Determine the [X, Y] coordinate at the center of the cell enclosing the given text.  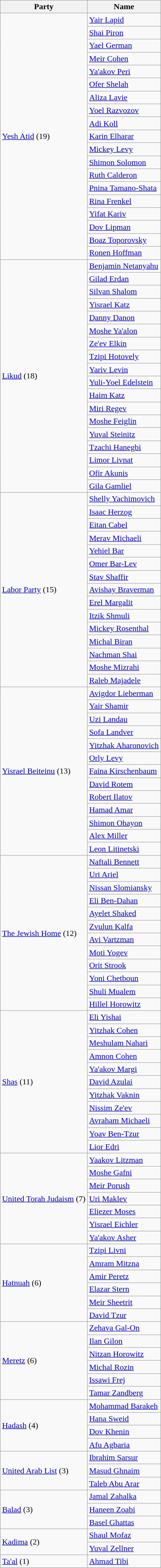
Masud Ghnaim [124, 1471]
Gilad Erdan [124, 279]
Karin Elharar [124, 136]
Meshulam Nahari [124, 1043]
Isaac Herzog [124, 512]
Kadima (2) [44, 1542]
Eli Ben-Dahan [124, 901]
Shelly Yachimovich [124, 499]
Labor Party (15) [44, 589]
Ze'ev Elkin [124, 343]
Yoav Ben-Tzur [124, 1134]
Afu Agbaria [124, 1445]
Avi Vartzman [124, 939]
Yaakov Litzman [124, 1160]
Yair Lapid [124, 20]
Ta'al (1) [44, 1561]
Shimon Solomon [124, 162]
Moshe Feiglin [124, 421]
Uzi Landau [124, 719]
Yitzhak Cohen [124, 1030]
Mohammad Barakeh [124, 1406]
Sofa Landver [124, 732]
Alex Miller [124, 836]
Name [124, 7]
Gila Gamliel [124, 486]
Ya'akov Asher [124, 1238]
Hadash (4) [44, 1425]
Naftali Bennett [124, 862]
Aliza Lavie [124, 97]
Shaul Mofaz [124, 1535]
Hana Sweid [124, 1419]
Moshe Gafni [124, 1173]
Adi Koll [124, 123]
Lior Edri [124, 1147]
David Rotem [124, 784]
Stav Shaffir [124, 577]
Yesh Atid (19) [44, 136]
The Jewish Home (12) [44, 933]
Ofer Shelah [124, 84]
Tzipi Hotovely [124, 356]
Amir Peretz [124, 1276]
Dov Lipman [124, 227]
Taleb Abu Arar [124, 1484]
Miri Regev [124, 408]
Ayelet Shaked [124, 914]
Merav Michaeli [124, 538]
Moshe Mizrahi [124, 667]
Yoel Razvozov [124, 110]
Yitzhak Aharonovich [124, 745]
Avraham Michaeli [124, 1121]
Yariv Levin [124, 369]
Zvulun Kalfa [124, 926]
Rina Frenkel [124, 201]
Yisrael Katz [124, 305]
Dov Khenin [124, 1432]
Yuli-Yoel Edelstein [124, 383]
United Torah Judaism (7) [44, 1198]
Shas (11) [44, 1082]
Yitzhak Vaknin [124, 1095]
Ronen Hoffman [124, 253]
Elazar Stern [124, 1289]
Ruth Calderon [124, 175]
Ibrahim Sarsur [124, 1458]
Yael German [124, 46]
Nissan Slomiansky [124, 888]
Michal Biran [124, 642]
Haim Katz [124, 395]
Meir Cohen [124, 59]
Limor Livnat [124, 460]
Yifat Kariv [124, 214]
Nachman Shai [124, 654]
Likud (18) [44, 376]
Meir Sheetrit [124, 1302]
Pnina Tamano-Shata [124, 188]
Shai Piron [124, 33]
Ofir Akunis [124, 473]
Avigdor Lieberman [124, 693]
United Arab List (3) [44, 1471]
Party [44, 7]
Amram Mitzna [124, 1263]
David Tzur [124, 1315]
Silvan Shalom [124, 292]
Ya'akov Peri [124, 71]
Balad (3) [44, 1509]
Erel Margalit [124, 603]
Eitan Cabel [124, 525]
Moshe Ya'alon [124, 330]
Ilan Gilon [124, 1341]
Shimon Ohayon [124, 823]
Moti Yogev [124, 952]
Omer Bar-Lev [124, 564]
Yisrael Eichler [124, 1225]
Nissim Ze'ev [124, 1108]
Zehava Gal-On [124, 1328]
Robert Ilatov [124, 797]
Hillel Horowitz [124, 1004]
Haneen Zoabi [124, 1509]
Meretz (6) [44, 1360]
Jamal Zahalka [124, 1497]
Mickey Levy [124, 149]
Eliezer Moses [124, 1212]
Leon Litinetski [124, 849]
Danny Danon [124, 318]
Orit Strook [124, 965]
Yehiel Bar [124, 551]
Basel Ghattas [124, 1522]
Faina Kirschenbaum [124, 771]
Mickey Rosenthal [124, 629]
Orly Levy [124, 758]
Ya'akov Margi [124, 1069]
Eli Yishai [124, 1017]
David Azulai [124, 1082]
Hamad Amar [124, 810]
Avishay Braverman [124, 590]
Tzipi Livni [124, 1250]
Yuval Steinitz [124, 434]
Benjamin Netanyahu [124, 266]
Itzik Shmuli [124, 616]
Hatnuah (6) [44, 1283]
Ahmad Tibi [124, 1561]
Michal Rozin [124, 1367]
Issawi Frej [124, 1380]
Shuli Mualem [124, 991]
Uri Ariel [124, 875]
Yuval Zellner [124, 1548]
Raleb Majadele [124, 680]
Yisrael Beiteinu (13) [44, 771]
Tamar Zandberg [124, 1393]
Boaz Toporovsky [124, 240]
Meir Porush [124, 1185]
Tzachi Hanegbi [124, 447]
Uri Maklev [124, 1198]
Amnon Cohen [124, 1056]
Nitzan Horowitz [124, 1354]
Yair Shamir [124, 706]
Yoni Chetboun [124, 978]
